Locate the cell with the specified text and output its (X, Y) center coordinate. 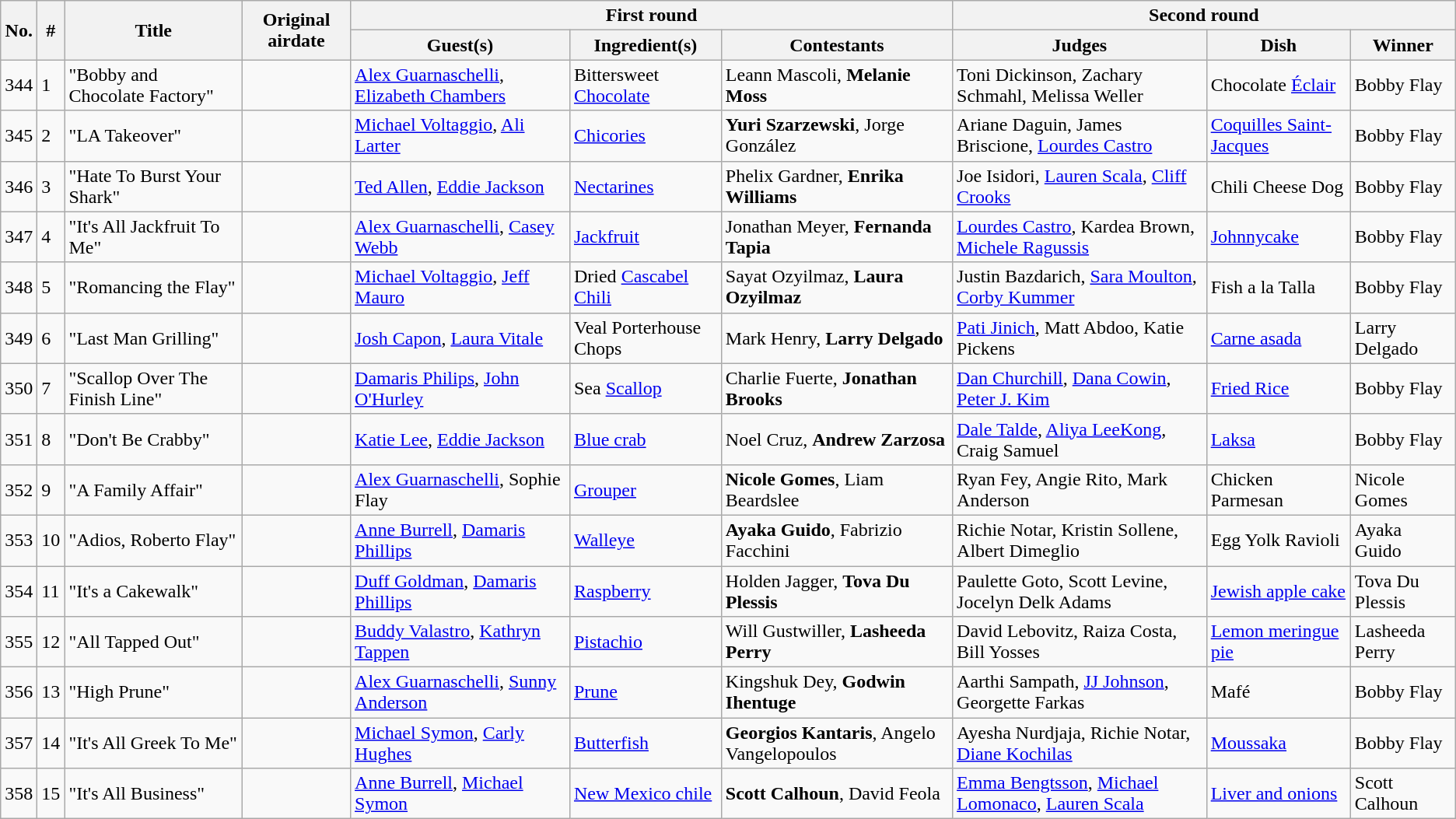
Alex Guarnaschelli, Casey Webb (460, 236)
Charlie Fuerte, Jonathan Brooks (837, 389)
"Bobby and Chocolate Factory" (154, 86)
Michael Symon, Carly Hughes (460, 744)
350 (19, 389)
"It's a Cakewalk" (154, 591)
348 (19, 288)
Sayat Ozyilmaz, Laura Ozyilmaz (837, 288)
Nicole Gomes (1403, 490)
Tova Du Plessis (1403, 591)
Lemon meringue pie (1279, 642)
Emma Bengtsson, Michael Lomonaco, Lauren Scala (1080, 793)
Prune (646, 692)
Johnnycake (1279, 236)
Anne Burrell, Damaris Phillips (460, 540)
Richie Notar, Kristin Sollene, Albert Dimeglio (1080, 540)
10 (51, 540)
Original airdate (296, 30)
13 (51, 692)
Grouper (646, 490)
First round (652, 16)
Damaris Philips, John O'Hurley (460, 389)
Lasheeda Perry (1403, 642)
Veal Porterhouse Chops (646, 338)
Chili Cheese Dog (1279, 187)
Liver and onions (1279, 793)
Noel Cruz, Andrew Zarzosa (837, 439)
Nicole Gomes, Liam Beardslee (837, 490)
Michael Voltaggio, Jeff Mauro (460, 288)
Pistachio (646, 642)
Holden Jagger, Tova Du Plessis (837, 591)
David Lebovitz, Raiza Costa, Bill Yosses (1080, 642)
Fish a la Talla (1279, 288)
Aarthi Sampath, JJ Johnson, Georgette Farkas (1080, 692)
4 (51, 236)
Walleye (646, 540)
358 (19, 793)
Joe Isidori, Lauren Scala, Cliff Crooks (1080, 187)
9 (51, 490)
"All Tapped Out" (154, 642)
2 (51, 135)
355 (19, 642)
Raspberry (646, 591)
Yuri Szarzewski, Jorge González (837, 135)
357 (19, 744)
Egg Yolk Ravioli (1279, 540)
Lourdes Castro, Kardea Brown, Michele Ragussis (1080, 236)
Title (154, 30)
Alex Guarnaschelli, Sophie Flay (460, 490)
Dale Talde, Aliya LeeKong, Craig Samuel (1080, 439)
11 (51, 591)
Ayesha Nurdjaja, Richie Notar, Diane Kochilas (1080, 744)
15 (51, 793)
354 (19, 591)
346 (19, 187)
Ted Allen, Eddie Jackson (460, 187)
Mafé (1279, 692)
Chicken Parmesan (1279, 490)
"Scallop Over The Finish Line" (154, 389)
"High Prune" (154, 692)
7 (51, 389)
351 (19, 439)
Josh Capon, Laura Vitale (460, 338)
"It's All Business" (154, 793)
Chicories (646, 135)
"Don't Be Crabby" (154, 439)
"Hate To Burst Your Shark" (154, 187)
Jackfruit (646, 236)
Judges (1080, 45)
352 (19, 490)
356 (19, 692)
347 (19, 236)
Laksa (1279, 439)
Dish (1279, 45)
Paulette Goto, Scott Levine, Jocelyn Delk Adams (1080, 591)
Toni Dickinson, Zachary Schmahl, Melissa Weller (1080, 86)
Jonathan Meyer, Fernanda Tapia (837, 236)
No. (19, 30)
"Romancing the Flay" (154, 288)
Butterfish (646, 744)
Alex Guarnaschelli, Elizabeth Chambers (460, 86)
Kingshuk Dey, Godwin Ihentuge (837, 692)
Moussaka (1279, 744)
12 (51, 642)
Justin Bazdarich, Sara Moulton, Corby Kummer (1080, 288)
Ingredient(s) (646, 45)
Alex Guarnaschelli, Sunny Anderson (460, 692)
"LA Takeover" (154, 135)
Dried Cascabel Chili (646, 288)
3 (51, 187)
Ayaka Guido (1403, 540)
Katie Lee, Eddie Jackson (460, 439)
Phelix Gardner, Enrika Williams (837, 187)
345 (19, 135)
Second round (1204, 16)
5 (51, 288)
Buddy Valastro, Kathryn Tappen (460, 642)
Blue crab (646, 439)
8 (51, 439)
Mark Henry, Larry Delgado (837, 338)
Sea Scallop (646, 389)
349 (19, 338)
Ariane Daguin, James Briscione, Lourdes Castro (1080, 135)
Fried Rice (1279, 389)
Nectarines (646, 187)
"Adios, Roberto Flay" (154, 540)
Duff Goldman, Damaris Phillips (460, 591)
Scott Calhoun (1403, 793)
Winner (1403, 45)
Carne asada (1279, 338)
"It's All Jackfruit To Me" (154, 236)
344 (19, 86)
Chocolate Éclair (1279, 86)
Coquilles Saint-Jacques (1279, 135)
Michael Voltaggio, Ali Larter (460, 135)
Will Gustwiller, Lasheeda Perry (837, 642)
6 (51, 338)
Leann Mascoli, Melanie Moss (837, 86)
1 (51, 86)
Ayaka Guido, Fabrizio Facchini (837, 540)
Bittersweet Chocolate (646, 86)
# (51, 30)
"Last Man Grilling" (154, 338)
Ryan Fey, Angie Rito, Mark Anderson (1080, 490)
Scott Calhoun, David Feola (837, 793)
"It's All Greek To Me" (154, 744)
Georgios Kantaris, Angelo Vangelopoulos (837, 744)
Guest(s) (460, 45)
"A Family Affair" (154, 490)
14 (51, 744)
Larry Delgado (1403, 338)
Jewish apple cake (1279, 591)
Pati Jinich, Matt Abdoo, Katie Pickens (1080, 338)
Contestants (837, 45)
353 (19, 540)
New Mexico chile (646, 793)
Dan Churchill, Dana Cowin, Peter J. Kim (1080, 389)
Anne Burrell, Michael Symon (460, 793)
